Search for the cell housing the specified text and yield its [X, Y] center coordinate. 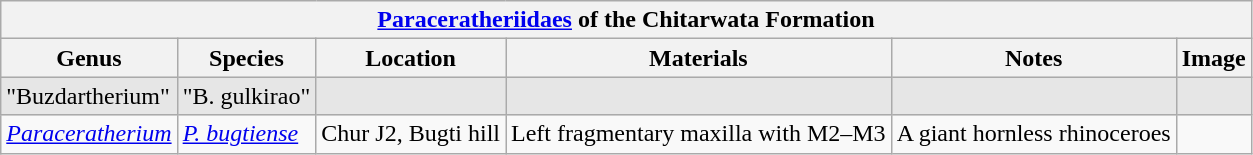
Location [411, 58]
Paraceratherium [89, 134]
Chur J2, Bugti hill [411, 134]
Paraceratheriidaes of the Chitarwata Formation [626, 20]
Left fragmentary maxilla with M2–M3 [699, 134]
"Buzdartherium" [89, 96]
"B. gulkirao" [246, 96]
A giant hornless rhinoceroes [1034, 134]
Genus [89, 58]
Notes [1034, 58]
Materials [699, 58]
P. bugtiense [246, 134]
Image [1214, 58]
Species [246, 58]
